Extract the (x, y) coordinate from the center of the cell holding the provided text.  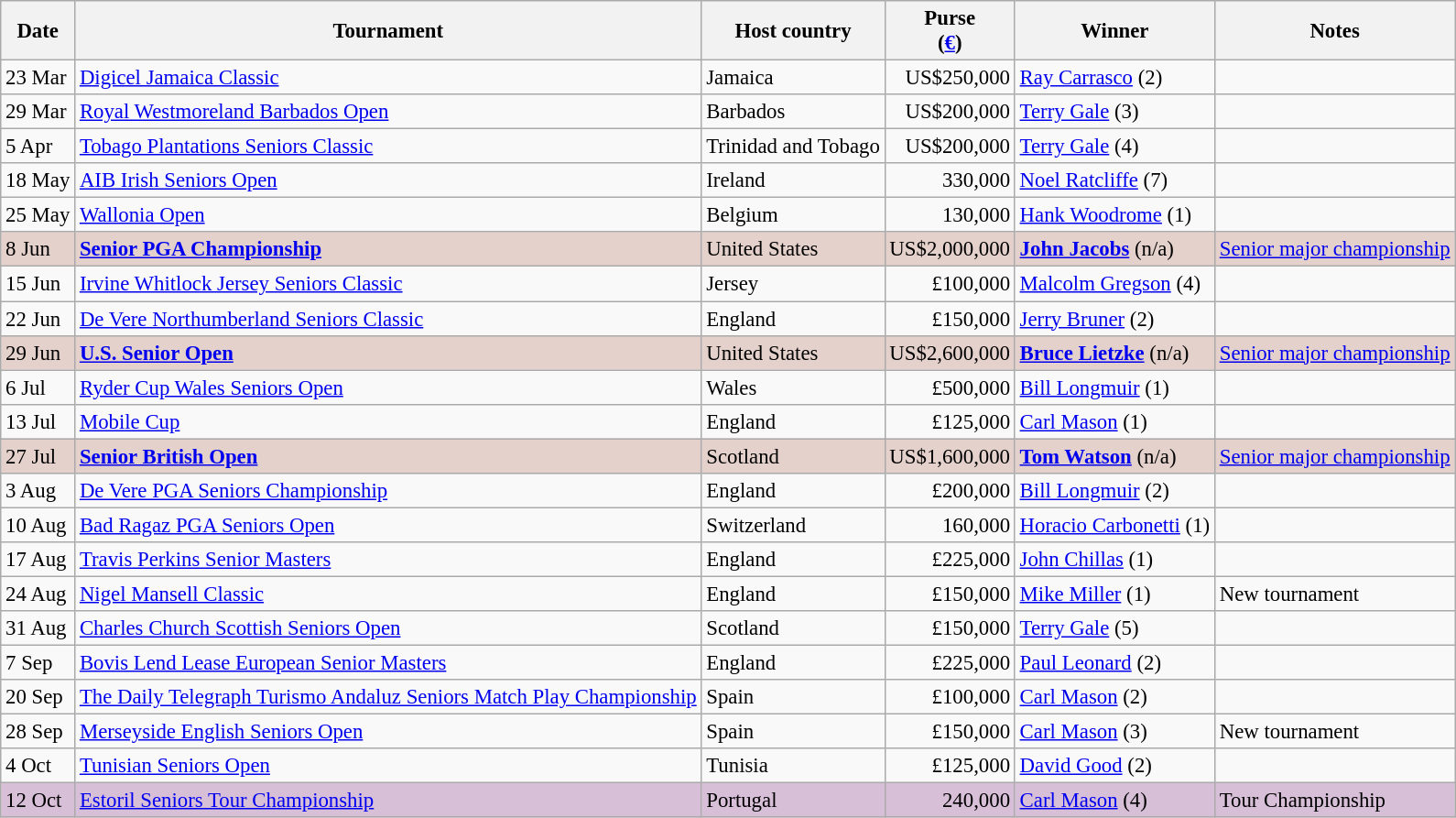
De Vere PGA Seniors Championship (388, 491)
Date (38, 31)
Jersey (793, 284)
Tobago Plantations Seniors Classic (388, 147)
Ray Carrasco (2) (1114, 78)
Tour Championship (1334, 801)
Host country (793, 31)
Carl Mason (1) (1114, 421)
Irvine Whitlock Jersey Seniors Classic (388, 284)
240,000 (950, 801)
Digicel Jamaica Classic (388, 78)
15 Jun (38, 284)
David Good (2) (1114, 766)
Paul Leonard (2) (1114, 663)
Switzerland (793, 525)
Bill Longmuir (1) (1114, 387)
Bruce Lietzke (n/a) (1114, 353)
160,000 (950, 525)
£200,000 (950, 491)
U.S. Senior Open (388, 353)
27 Jul (38, 456)
Portugal (793, 801)
29 Jun (38, 353)
Senior British Open (388, 456)
Wallonia Open (388, 215)
John Chillas (1) (1114, 560)
The Daily Telegraph Turismo Andaluz Seniors Match Play Championship (388, 697)
17 Aug (38, 560)
Bill Longmuir (2) (1114, 491)
Ireland (793, 180)
31 Aug (38, 628)
Mike Miller (1) (1114, 594)
Jerry Bruner (2) (1114, 319)
Wales (793, 387)
Terry Gale (3) (1114, 112)
Jamaica (793, 78)
Notes (1334, 31)
13 Jul (38, 421)
Purse(€) (950, 31)
Mobile Cup (388, 421)
Horacio Carbonetti (1) (1114, 525)
Royal Westmoreland Barbados Open (388, 112)
28 Sep (38, 732)
12 Oct (38, 801)
25 May (38, 215)
330,000 (950, 180)
Nigel Mansell Classic (388, 594)
Belgium (793, 215)
Estoril Seniors Tour Championship (388, 801)
130,000 (950, 215)
Travis Perkins Senior Masters (388, 560)
US$2,600,000 (950, 353)
Ryder Cup Wales Seniors Open (388, 387)
23 Mar (38, 78)
4 Oct (38, 766)
5 Apr (38, 147)
Tunisia (793, 766)
Senior PGA Championship (388, 250)
Tom Watson (n/a) (1114, 456)
US$1,600,000 (950, 456)
Tunisian Seniors Open (388, 766)
10 Aug (38, 525)
6 Jul (38, 387)
Trinidad and Tobago (793, 147)
Carl Mason (3) (1114, 732)
Barbados (793, 112)
29 Mar (38, 112)
Charles Church Scottish Seniors Open (388, 628)
£500,000 (950, 387)
18 May (38, 180)
Tournament (388, 31)
Terry Gale (4) (1114, 147)
20 Sep (38, 697)
8 Jun (38, 250)
7 Sep (38, 663)
Bad Ragaz PGA Seniors Open (388, 525)
AIB Irish Seniors Open (388, 180)
24 Aug (38, 594)
De Vere Northumberland Seniors Classic (388, 319)
US$2,000,000 (950, 250)
US$250,000 (950, 78)
Carl Mason (4) (1114, 801)
Bovis Lend Lease European Senior Masters (388, 663)
3 Aug (38, 491)
John Jacobs (n/a) (1114, 250)
Winner (1114, 31)
Hank Woodrome (1) (1114, 215)
Carl Mason (2) (1114, 697)
Merseyside English Seniors Open (388, 732)
Malcolm Gregson (4) (1114, 284)
Noel Ratcliffe (7) (1114, 180)
22 Jun (38, 319)
Terry Gale (5) (1114, 628)
